Pinpoint the cell where the given text exists, returning its (X, Y) midpoint coordinate. 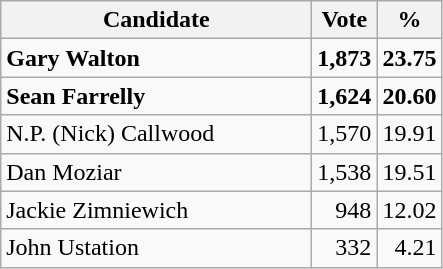
% (410, 20)
23.75 (410, 58)
332 (344, 248)
12.02 (410, 210)
John Ustation (156, 248)
Gary Walton (156, 58)
Dan Moziar (156, 172)
1,873 (344, 58)
19.91 (410, 134)
Sean Farrelly (156, 96)
19.51 (410, 172)
1,570 (344, 134)
1,624 (344, 96)
4.21 (410, 248)
1,538 (344, 172)
20.60 (410, 96)
N.P. (Nick) Callwood (156, 134)
Vote (344, 20)
948 (344, 210)
Candidate (156, 20)
Jackie Zimniewich (156, 210)
